Identify which cell holds the provided text, then report its [X, Y] central coordinate. 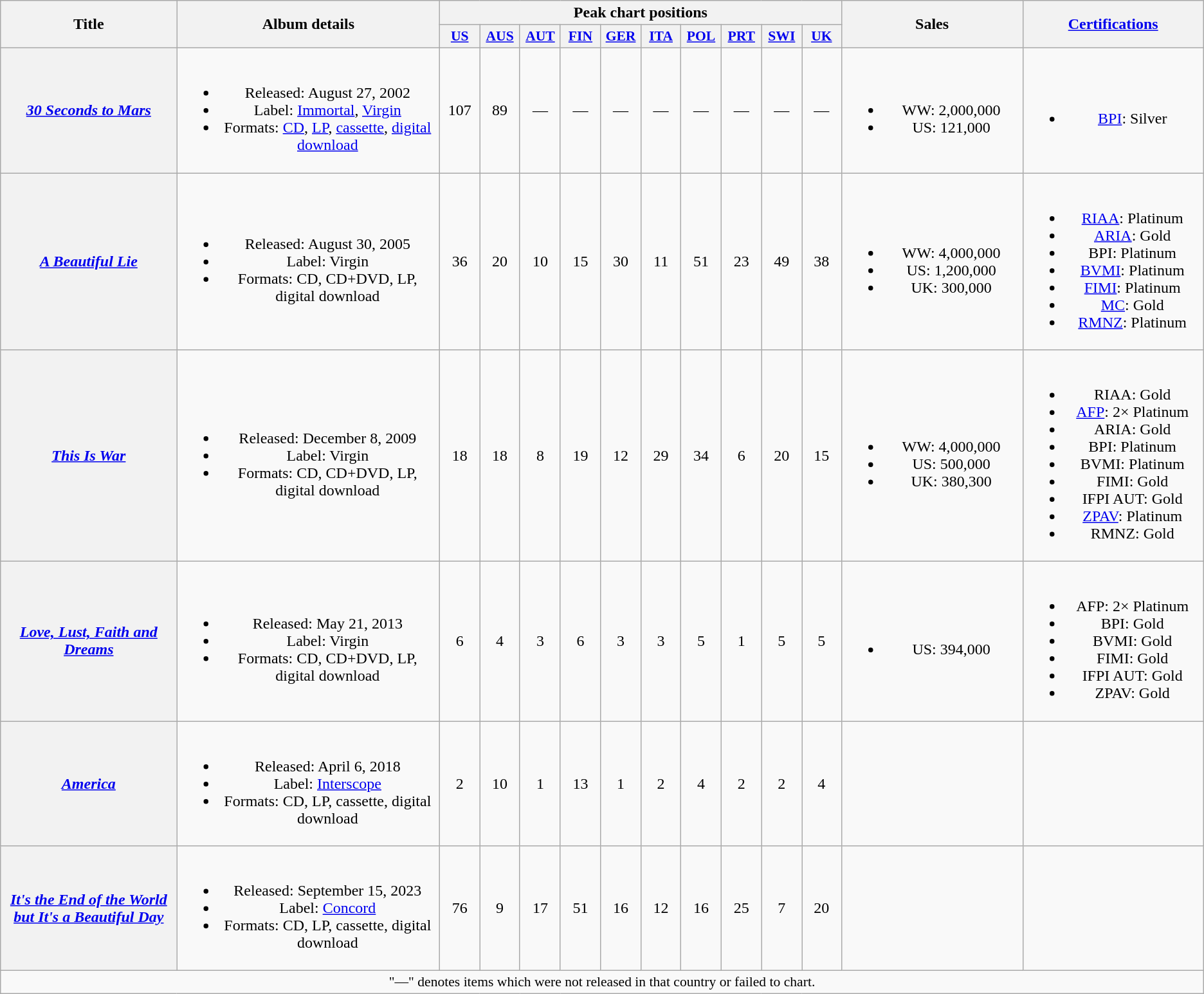
WW: 2,000,000US: 121,000 [932, 110]
7 [782, 908]
US [460, 37]
19 [580, 456]
17 [540, 908]
Released: August 30, 2005 Label: VirginFormats: CD, CD+DVD, LP, digital download [309, 261]
38 [822, 261]
This Is War [89, 456]
76 [460, 908]
8 [540, 456]
Released: September 15, 2023Label: ConcordFormats: CD, LP, cassette, digital download [309, 908]
WW: 4,000,000US: 500,000UK: 380,300 [932, 456]
29 [661, 456]
30 [620, 261]
25 [741, 908]
30 Seconds to Mars [89, 110]
Released: April 6, 2018 Label: InterscopeFormats: CD, LP, cassette, digital download [309, 784]
RIAA: GoldAFP: 2× PlatinumARIA: GoldBPI: PlatinumBVMI: PlatinumFIMI: GoldIFPI AUT: GoldZPAV: PlatinumRMNZ: Gold [1113, 456]
11 [661, 261]
FIN [580, 37]
49 [782, 261]
23 [741, 261]
Title [89, 24]
GER [620, 37]
Released: August 27, 2002 Label: Immortal, VirginFormats: CD, LP, cassette, digital download [309, 110]
POL [701, 37]
America [89, 784]
9 [500, 908]
36 [460, 261]
Certifications [1113, 24]
AUS [500, 37]
RIAA: PlatinumARIA: GoldBPI: PlatinumBVMI: PlatinumFIMI: PlatinumMC: GoldRMNZ: Platinum [1113, 261]
UK [822, 37]
PRT [741, 37]
Sales [932, 24]
"—" denotes items which were not released in that country or failed to chart. [602, 982]
Released: December 8, 2009 Label: VirginFormats: CD, CD+DVD, LP, digital download [309, 456]
Love, Lust, Faith and Dreams [89, 641]
Released: May 21, 2013 Label: VirginFormats: CD, CD+DVD, LP, digital download [309, 641]
ITA [661, 37]
SWI [782, 37]
A Beautiful Lie [89, 261]
BPI: Silver [1113, 110]
US: 394,000 [932, 641]
89 [500, 110]
107 [460, 110]
Peak chart positions [641, 13]
Album details [309, 24]
WW: 4,000,000US: 1,200,000UK: 300,000 [932, 261]
34 [701, 456]
It's the End of the World but It's a Beautiful Day [89, 908]
13 [580, 784]
AUT [540, 37]
AFP: 2× PlatinumBPI: GoldBVMI: GoldFIMI: GoldIFPI AUT: GoldZPAV: Gold [1113, 641]
